Capture the cell that displays the provided text and extract its [X, Y] central coordinate. 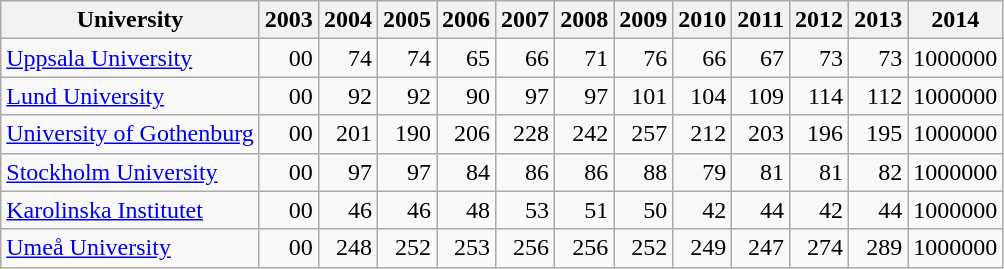
2012 [820, 20]
2005 [406, 20]
2007 [526, 20]
84 [466, 172]
51 [584, 210]
2011 [761, 20]
242 [584, 134]
289 [878, 248]
109 [761, 96]
2013 [878, 20]
253 [466, 248]
206 [466, 134]
257 [644, 134]
195 [878, 134]
101 [644, 96]
79 [702, 172]
Uppsala University [130, 58]
2010 [702, 20]
82 [878, 172]
114 [820, 96]
University [130, 20]
249 [702, 248]
88 [644, 172]
212 [702, 134]
2008 [584, 20]
71 [584, 58]
247 [761, 248]
48 [466, 210]
90 [466, 96]
228 [526, 134]
Stockholm University [130, 172]
2003 [288, 20]
53 [526, 210]
203 [761, 134]
2006 [466, 20]
67 [761, 58]
2009 [644, 20]
112 [878, 96]
190 [406, 134]
50 [644, 210]
2004 [348, 20]
76 [644, 58]
Lund University [130, 96]
274 [820, 248]
2014 [956, 20]
University of Gothenburg [130, 134]
Umeå University [130, 248]
104 [702, 96]
65 [466, 58]
196 [820, 134]
248 [348, 248]
201 [348, 134]
Karolinska Institutet [130, 210]
